Provide the [X, Y] coordinate of the cell's center where the given text is located.  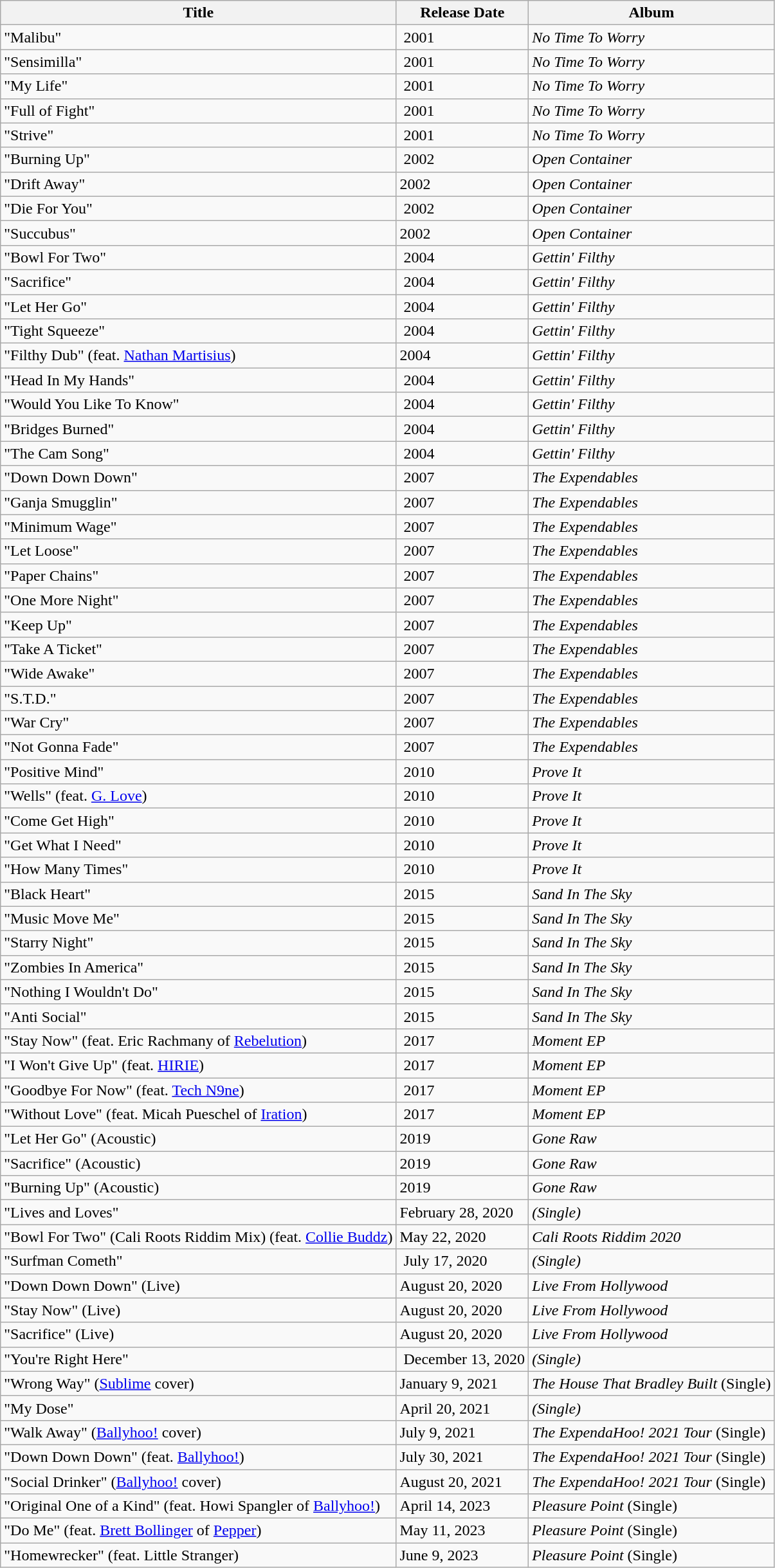
"Sacrifice" [198, 282]
"Burning Up" [198, 160]
"Burning Up" (Acoustic) [198, 1188]
"Down Down Down" (Live) [198, 1286]
"I Won't Give Up" (feat. HIRIE) [198, 1065]
"Without Love" (feat. Micah Pueschel of Iration) [198, 1115]
"My Dose" [198, 1408]
"Lives and Loves" [198, 1212]
The House That Bradley Built (Single) [652, 1383]
"The Cam Song" [198, 453]
"Tight Squeeze" [198, 331]
July 30, 2021 [462, 1457]
"Filthy Dub" (feat. Nathan Martisius) [198, 356]
"Let Loose" [198, 551]
"Drift Away" [198, 184]
May 22, 2020 [462, 1237]
"Wide Awake" [198, 673]
"Social Drinker" (Ballyhoo! cover) [198, 1481]
"Die For You" [198, 208]
Title [198, 13]
"Get What I Need" [198, 845]
"Wrong Way" (Sublime cover) [198, 1383]
"Walk Away" (Ballyhoo! cover) [198, 1432]
"Music Move Me" [198, 918]
"You're Right Here" [198, 1359]
"Malibu" [198, 37]
"Take A Ticket" [198, 649]
"Bowl For Two" [198, 257]
"Anti Social" [198, 1016]
"Ganja Smugglin" [198, 502]
Cali Roots Riddim 2020 [652, 1237]
"How Many Times" [198, 870]
"Original One of a Kind" (feat. Howi Spangler of Ballyhoo!) [198, 1506]
June 9, 2023 [462, 1555]
"Wells" (feat. G. Love) [198, 796]
"Sacrifice" (Acoustic) [198, 1163]
"Let Her Go" (Acoustic) [198, 1139]
"Sacrifice" (Live) [198, 1335]
"Stay Now" (feat. Eric Rachmany of Rebelution) [198, 1041]
"Positive Mind" [198, 772]
February 28, 2020 [462, 1212]
July 9, 2021 [462, 1432]
"War Cry" [198, 723]
"Down Down Down" [198, 478]
"Zombies In America" [198, 967]
January 9, 2021 [462, 1383]
"Starry Night" [198, 943]
April 20, 2021 [462, 1408]
"Black Heart" [198, 894]
"Let Her Go" [198, 307]
Album [652, 13]
"My Life" [198, 86]
"Succubus" [198, 233]
"Sensimilla" [198, 62]
"Down Down Down" (feat. Ballyhoo!) [198, 1457]
"Strive" [198, 135]
December 13, 2020 [462, 1359]
"S.T.D." [198, 698]
Release Date [462, 13]
"Would You Like To Know" [198, 405]
"Full of Fight" [198, 111]
"Come Get High" [198, 821]
"Do Me" (feat. Brett Bollinger of Pepper) [198, 1531]
"Nothing I Wouldn't Do" [198, 992]
"Keep Up" [198, 624]
"Paper Chains" [198, 576]
"Homewrecker" (feat. Little Stranger) [198, 1555]
"Surfman Cometh" [198, 1261]
April 14, 2023 [462, 1506]
"Not Gonna Fade" [198, 747]
"Stay Now" (Live) [198, 1310]
"Goodbye For Now" (feat. Tech N9ne) [198, 1090]
"Bridges Burned" [198, 429]
July 17, 2020 [462, 1261]
"One More Night" [198, 600]
"Minimum Wage" [198, 527]
"Head In My Hands" [198, 380]
"Bowl For Two" (Cali Roots Riddim Mix) (feat. Collie Buddz) [198, 1237]
May 11, 2023 [462, 1531]
August 20, 2021 [462, 1481]
